Detect which cell encompasses the target text, then output its [X, Y] center coordinate. 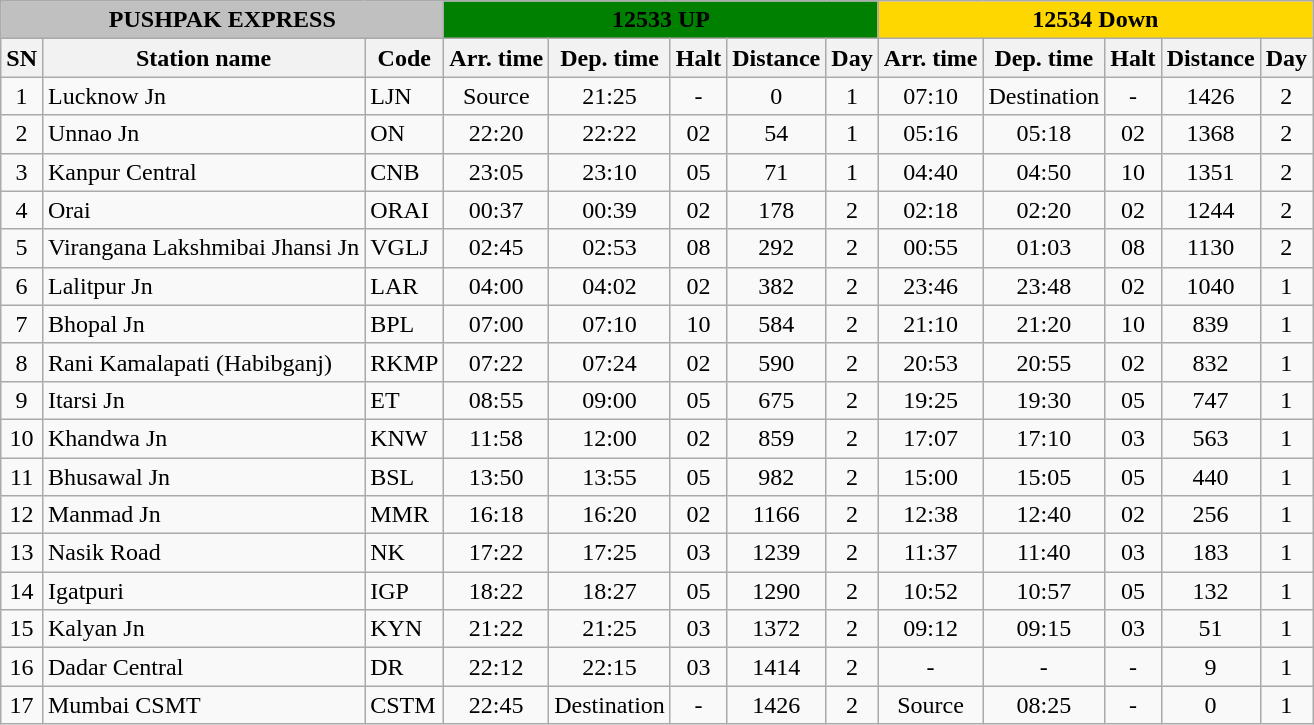
15:05 [1044, 477]
NK [404, 553]
SN [22, 58]
563 [1210, 438]
MMR [404, 515]
6 [22, 286]
ON [404, 134]
09:15 [1044, 629]
71 [776, 172]
1166 [776, 515]
04:40 [930, 172]
LJN [404, 96]
18:27 [610, 591]
12:40 [1044, 515]
VGLJ [404, 248]
04:00 [496, 286]
22:12 [496, 667]
3 [22, 172]
1290 [776, 591]
4 [22, 210]
08:25 [1044, 705]
1239 [776, 553]
CNB [404, 172]
Mumbai CSMT [203, 705]
Nasik Road [203, 553]
11:37 [930, 553]
839 [1210, 324]
KNW [404, 438]
ORAI [404, 210]
12533 UP [661, 20]
23:10 [610, 172]
04:02 [610, 286]
584 [776, 324]
Orai [203, 210]
Rani Kamalapati (Habibganj) [203, 362]
256 [1210, 515]
132 [1210, 591]
12 [22, 515]
Bhopal Jn [203, 324]
KYN [404, 629]
292 [776, 248]
Bhusawal Jn [203, 477]
CSTM [404, 705]
07:00 [496, 324]
01:03 [1044, 248]
23:05 [496, 172]
10:52 [930, 591]
1130 [1210, 248]
10:57 [1044, 591]
1414 [776, 667]
1244 [1210, 210]
05:18 [1044, 134]
04:50 [1044, 172]
Kanpur Central [203, 172]
Igatpuri [203, 591]
832 [1210, 362]
440 [1210, 477]
ET [404, 400]
09:12 [930, 629]
BPL [404, 324]
178 [776, 210]
17:22 [496, 553]
DR [404, 667]
21:20 [1044, 324]
23:48 [1044, 286]
IGP [404, 591]
17:07 [930, 438]
02:20 [1044, 210]
17:25 [610, 553]
11:40 [1044, 553]
21:10 [930, 324]
14 [22, 591]
BSL [404, 477]
Lucknow Jn [203, 96]
13 [22, 553]
07:22 [496, 362]
183 [1210, 553]
00:55 [930, 248]
07:24 [610, 362]
51 [1210, 629]
LAR [404, 286]
13:55 [610, 477]
Kalyan Jn [203, 629]
12534 Down [1095, 20]
00:39 [610, 210]
747 [1210, 400]
22:45 [496, 705]
11:58 [496, 438]
02:18 [930, 210]
982 [776, 477]
590 [776, 362]
16:18 [496, 515]
20:55 [1044, 362]
Station name [203, 58]
7 [22, 324]
1368 [1210, 134]
1372 [776, 629]
Khandwa Jn [203, 438]
19:25 [930, 400]
16:20 [610, 515]
02:45 [496, 248]
Lalitpur Jn [203, 286]
675 [776, 400]
RKMP [404, 362]
12:00 [610, 438]
15:00 [930, 477]
09:00 [610, 400]
Itarsi Jn [203, 400]
Manmad Jn [203, 515]
23:46 [930, 286]
17 [22, 705]
18:22 [496, 591]
11 [22, 477]
22:15 [610, 667]
22:22 [610, 134]
02:53 [610, 248]
54 [776, 134]
Unnao Jn [203, 134]
8 [22, 362]
1351 [1210, 172]
859 [776, 438]
16 [22, 667]
05:16 [930, 134]
1040 [1210, 286]
00:37 [496, 210]
19:30 [1044, 400]
15 [22, 629]
Dadar Central [203, 667]
08:55 [496, 400]
21:22 [496, 629]
12:38 [930, 515]
13:50 [496, 477]
20:53 [930, 362]
5 [22, 248]
Virangana Lakshmibai Jhansi Jn [203, 248]
Code [404, 58]
PUSHPAK EXPRESS [222, 20]
22:20 [496, 134]
17:10 [1044, 438]
382 [776, 286]
